Search for the cell housing the specified text and yield its [X, Y] center coordinate. 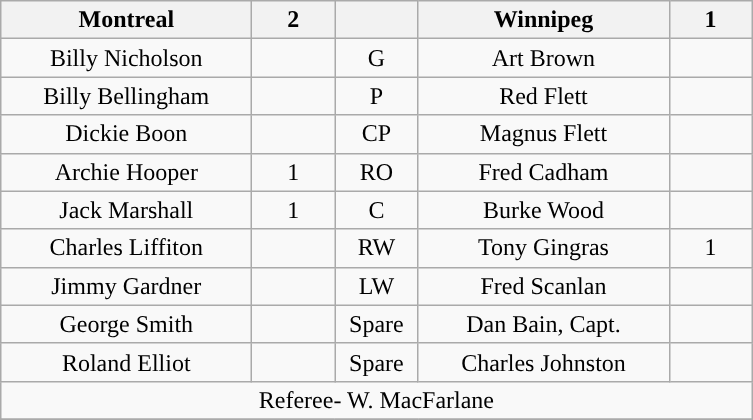
Fred Cadham [544, 172]
Art Brown [544, 58]
Red Flett [544, 96]
2 [294, 20]
Dickie Boon [126, 134]
Winnipeg [544, 20]
Jack Marshall [126, 210]
CP [376, 134]
C [376, 210]
Billy Bellingham [126, 96]
Billy Nicholson [126, 58]
G [376, 58]
Charles Liffiton [126, 248]
RW [376, 248]
Montreal [126, 20]
Fred Scanlan [544, 286]
Jimmy Gardner [126, 286]
Archie Hooper [126, 172]
RO [376, 172]
P [376, 96]
Charles Johnston [544, 362]
Burke Wood [544, 210]
Dan Bain, Capt. [544, 324]
Magnus Flett [544, 134]
Tony Gingras [544, 248]
Referee- W. MacFarlane [376, 400]
LW [376, 286]
George Smith [126, 324]
Roland Elliot [126, 362]
